Return [X, Y] of the center of cell containing provided text 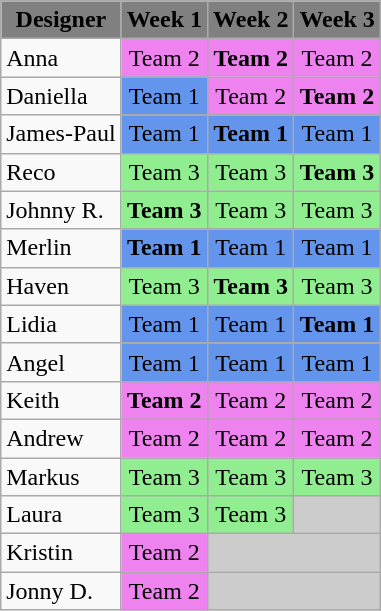
Laura [61, 515]
Johnny R. [61, 210]
Anna [61, 58]
Andrew [61, 438]
Daniella [61, 96]
Angel [61, 362]
Week 2 [251, 20]
James-Paul [61, 134]
Designer [61, 20]
Jonny D. [61, 591]
Kristin [61, 553]
Keith [61, 400]
Merlin [61, 248]
Week 3 [337, 20]
Lidia [61, 324]
Week 1 [164, 20]
Markus [61, 477]
Reco [61, 172]
Haven [61, 286]
